Scan for the cell matching the given text and deliver its (x, y) coordinate at center. 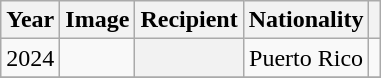
Recipient (189, 20)
Puerto Rico (306, 58)
Image (98, 20)
Year (30, 20)
2024 (30, 58)
Nationality (306, 20)
